Extract the (X, Y) coordinate from the center of the cell holding the provided text.  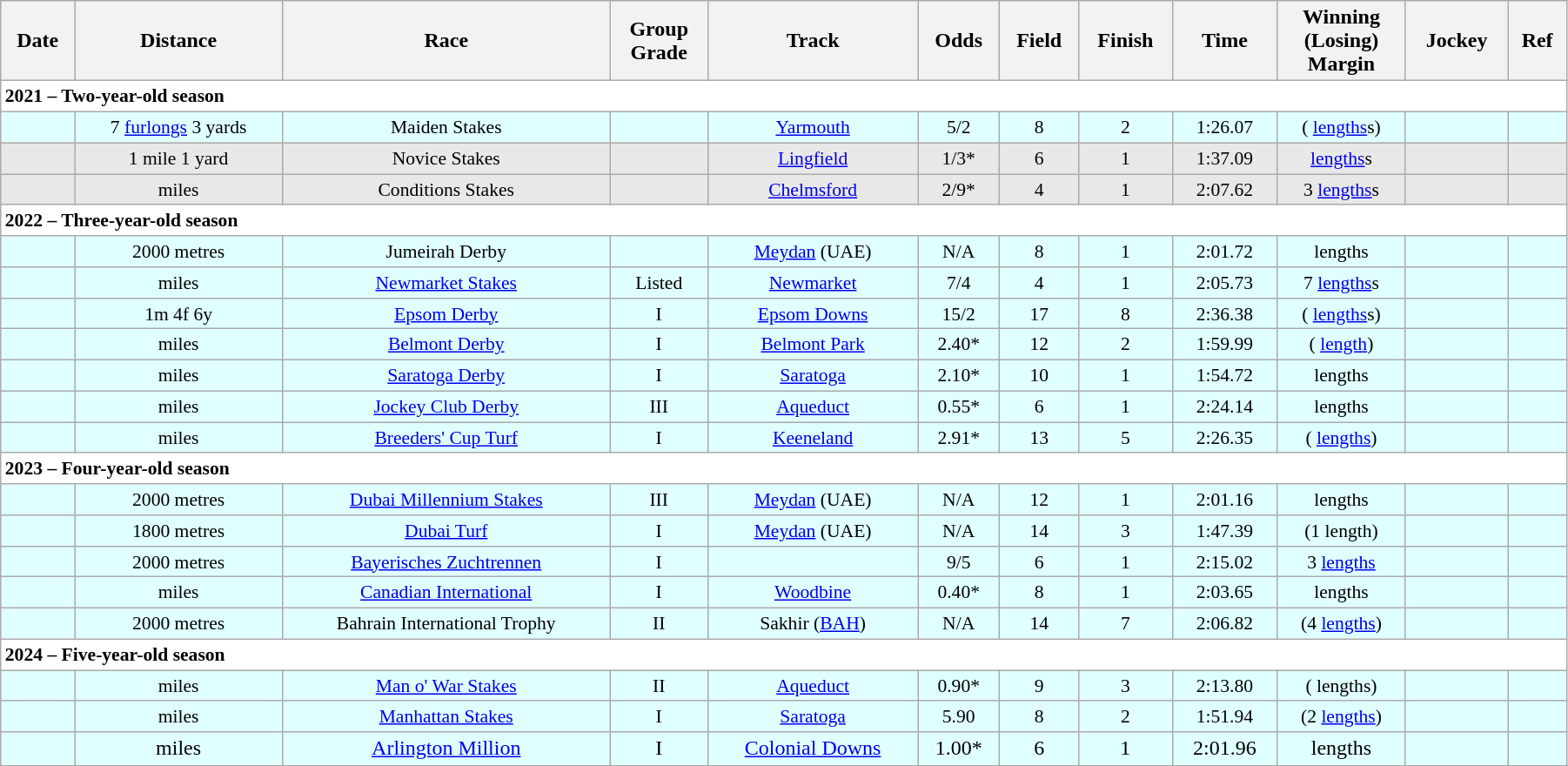
2:36.38 (1224, 313)
2:01.72 (1224, 252)
Race (446, 41)
Listed (660, 283)
2023 – Four-year-old season (784, 468)
0.55* (958, 407)
2:05.73 (1224, 283)
1:47.39 (1224, 531)
2:13.80 (1224, 686)
13 (1039, 438)
1:54.72 (1224, 375)
1 mile 1 yard (179, 158)
Breeders' Cup Turf (446, 438)
lengthss (1341, 158)
(2 lengths) (1341, 716)
Epsom Downs (813, 313)
Sakhir (BAH) (813, 623)
9/5 (958, 561)
2:24.14 (1224, 407)
1:37.09 (1224, 158)
Colonial Downs (813, 749)
Finish (1125, 41)
1/3* (958, 158)
Ref (1538, 41)
2:03.65 (1224, 593)
0.40* (958, 593)
Lingfield (813, 158)
Dubai Millennium Stakes (446, 500)
2:07.62 (1224, 190)
2:06.82 (1224, 623)
Bayerisches Zuchtrennen (446, 561)
Man o' War Stakes (446, 686)
Keeneland (813, 438)
2024 – Five-year-old season (784, 655)
1:26.07 (1224, 127)
2.40* (958, 345)
1:59.99 (1224, 345)
2.91* (958, 438)
Distance (179, 41)
Yarmouth (813, 127)
Jumeirah Derby (446, 252)
Arlington Million (446, 749)
Saratoga Derby (446, 375)
Epsom Derby (446, 313)
Date (38, 41)
Newmarket (813, 283)
15/2 (958, 313)
Novice Stakes (446, 158)
3 lengths (1341, 561)
Field (1039, 41)
7/4 (958, 283)
Track (813, 41)
17 (1039, 313)
Belmont Park (813, 345)
2022 – Three-year-old season (784, 220)
7 furlongs 3 yards (179, 127)
Woodbine (813, 593)
Jockey (1457, 41)
5 (1125, 438)
7 lengthss (1341, 283)
Jockey Club Derby (446, 407)
1:51.94 (1224, 716)
1.00* (958, 749)
Newmarket Stakes (446, 283)
Manhattan Stakes (446, 716)
10 (1039, 375)
3 lengthss (1341, 190)
5.90 (958, 716)
Time (1224, 41)
1m 4f 6y (179, 313)
0.90* (958, 686)
(4 lengths) (1341, 623)
Chelmsford (813, 190)
Odds (958, 41)
Maiden Stakes (446, 127)
2021 – Two-year-old season (784, 97)
7 (1125, 623)
Conditions Stakes (446, 190)
Belmont Derby (446, 345)
2:01.96 (1224, 749)
Dubai Turf (446, 531)
(1 length) (1341, 531)
2:15.02 (1224, 561)
5/2 (958, 127)
( length) (1341, 345)
GroupGrade (660, 41)
2.10* (958, 375)
9 (1039, 686)
2/9* (958, 190)
Bahrain International Trophy (446, 623)
2:26.35 (1224, 438)
Canadian International (446, 593)
Winning(Losing)Margin (1341, 41)
2:01.16 (1224, 500)
1800 metres (179, 531)
